Scan for the cell matching the given text and deliver its (x, y) coordinate at center. 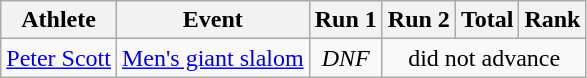
Athlete (59, 20)
DNF (346, 58)
Rank (552, 20)
Event (212, 20)
Peter Scott (59, 58)
did not advance (484, 58)
Run 1 (346, 20)
Run 2 (418, 20)
Men's giant slalom (212, 58)
Total (487, 20)
